For the text-containing cell, return its midpoint in (x, y) coordinate format. 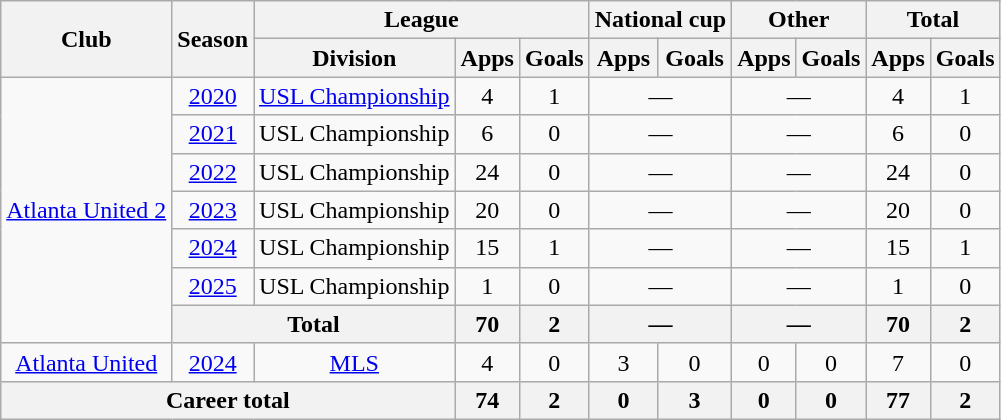
2020 (213, 96)
MLS (355, 362)
Atlanta United (86, 362)
77 (898, 400)
2022 (213, 172)
Club (86, 39)
2021 (213, 134)
League (422, 20)
2023 (213, 210)
7 (898, 362)
Division (355, 58)
74 (487, 400)
Career total (228, 400)
National cup (660, 20)
2025 (213, 286)
Season (213, 39)
Other (799, 20)
Atlanta United 2 (86, 210)
